Extract the (x, y) coordinate from the center of the cell holding the provided text.  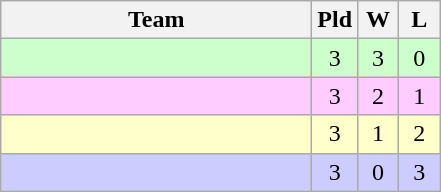
L (420, 20)
W (378, 20)
Team (156, 20)
Pld (335, 20)
